Identify which cell holds the provided text, then report its [X, Y] central coordinate. 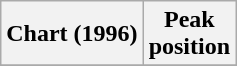
Peakposition [189, 34]
Chart (1996) [72, 34]
